Locate the cell with the specified text and output its (X, Y) center coordinate. 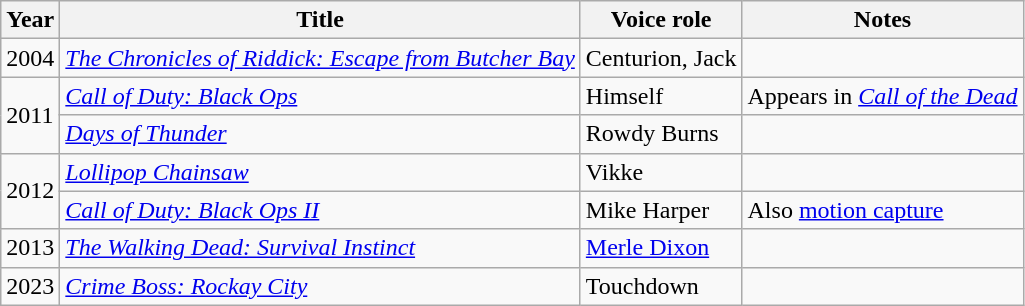
Crime Boss: Rockay City (320, 286)
Year (30, 20)
Merle Dixon (661, 248)
Notes (882, 20)
2011 (30, 115)
Himself (661, 96)
Title (320, 20)
Centurion, Jack (661, 58)
Call of Duty: Black Ops II (320, 210)
Appears in Call of the Dead (882, 96)
The Chronicles of Riddick: Escape from Butcher Bay (320, 58)
Call of Duty: Black Ops (320, 96)
Voice role (661, 20)
Touchdown (661, 286)
Vikke (661, 172)
Also motion capture (882, 210)
2004 (30, 58)
The Walking Dead: Survival Instinct (320, 248)
Mike Harper (661, 210)
Rowdy Burns (661, 134)
Lollipop Chainsaw (320, 172)
Days of Thunder (320, 134)
2013 (30, 248)
2023 (30, 286)
2012 (30, 191)
